Detect which cell encompasses the target text, then output its (X, Y) center coordinate. 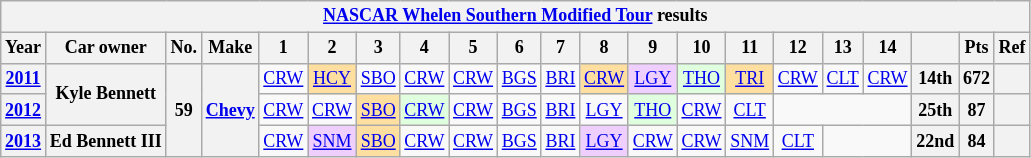
TRI (750, 78)
Ed Bennett III (106, 140)
No. (184, 48)
9 (652, 48)
672 (977, 78)
7 (560, 48)
4 (424, 48)
2011 (24, 78)
Year (24, 48)
6 (519, 48)
NASCAR Whelen Southern Modified Tour results (516, 16)
13 (842, 48)
Car owner (106, 48)
22nd (936, 140)
HCY (332, 78)
3 (378, 48)
Pts (977, 48)
Chevy (230, 110)
1 (284, 48)
5 (474, 48)
11 (750, 48)
84 (977, 140)
2012 (24, 110)
10 (702, 48)
87 (977, 110)
59 (184, 110)
25th (936, 110)
14th (936, 78)
Kyle Bennett (106, 94)
2013 (24, 140)
Ref (1012, 48)
12 (798, 48)
14 (888, 48)
Make (230, 48)
8 (604, 48)
2 (332, 48)
